Capture the cell that displays the provided text and extract its [x, y] central coordinate. 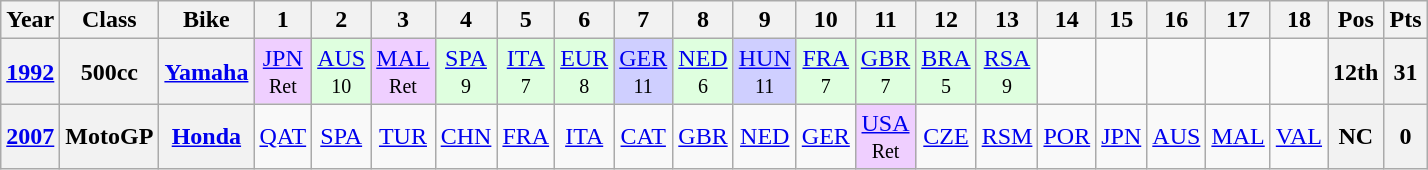
CAT [644, 136]
Pos [1356, 20]
JPNRet [283, 72]
2007 [30, 136]
12 [946, 20]
9 [764, 20]
MALRet [403, 72]
NED6 [703, 72]
1992 [30, 72]
GER11 [644, 72]
14 [1067, 20]
18 [1298, 20]
8 [703, 20]
GER [826, 136]
3 [403, 20]
11 [885, 20]
EUR8 [584, 72]
16 [1176, 20]
QAT [283, 136]
RSA9 [1007, 72]
500cc [110, 72]
4 [466, 20]
Yamaha [206, 72]
HUN11 [764, 72]
FRA [526, 136]
15 [1122, 20]
ITA7 [526, 72]
7 [644, 20]
CHN [466, 136]
VAL [1298, 136]
NED [764, 136]
Pts [1406, 20]
Bike [206, 20]
TUR [403, 136]
NC [1356, 136]
10 [826, 20]
13 [1007, 20]
17 [1238, 20]
AUS10 [342, 72]
RSM [1007, 136]
1 [283, 20]
5 [526, 20]
Class [110, 20]
31 [1406, 72]
USARet [885, 136]
6 [584, 20]
2 [342, 20]
AUS [1176, 136]
SPA [342, 136]
JPN [1122, 136]
GBR7 [885, 72]
MotoGP [110, 136]
12th [1356, 72]
MAL [1238, 136]
CZE [946, 136]
FRA7 [826, 72]
Year [30, 20]
Honda [206, 136]
POR [1067, 136]
GBR [703, 136]
SPA9 [466, 72]
BRA5 [946, 72]
ITA [584, 136]
0 [1406, 136]
